Return (x, y) of the center of cell containing provided text 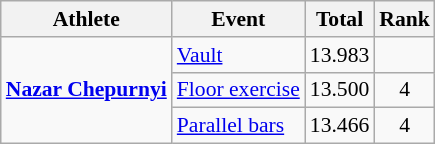
Total (340, 19)
Floor exercise (238, 90)
Vault (238, 55)
Athlete (86, 19)
Nazar Chepurnyi (86, 90)
Event (238, 19)
Parallel bars (238, 126)
13.983 (340, 55)
13.500 (340, 90)
13.466 (340, 126)
Rank (404, 19)
